Detect which cell encompasses the target text, then output its [x, y] center coordinate. 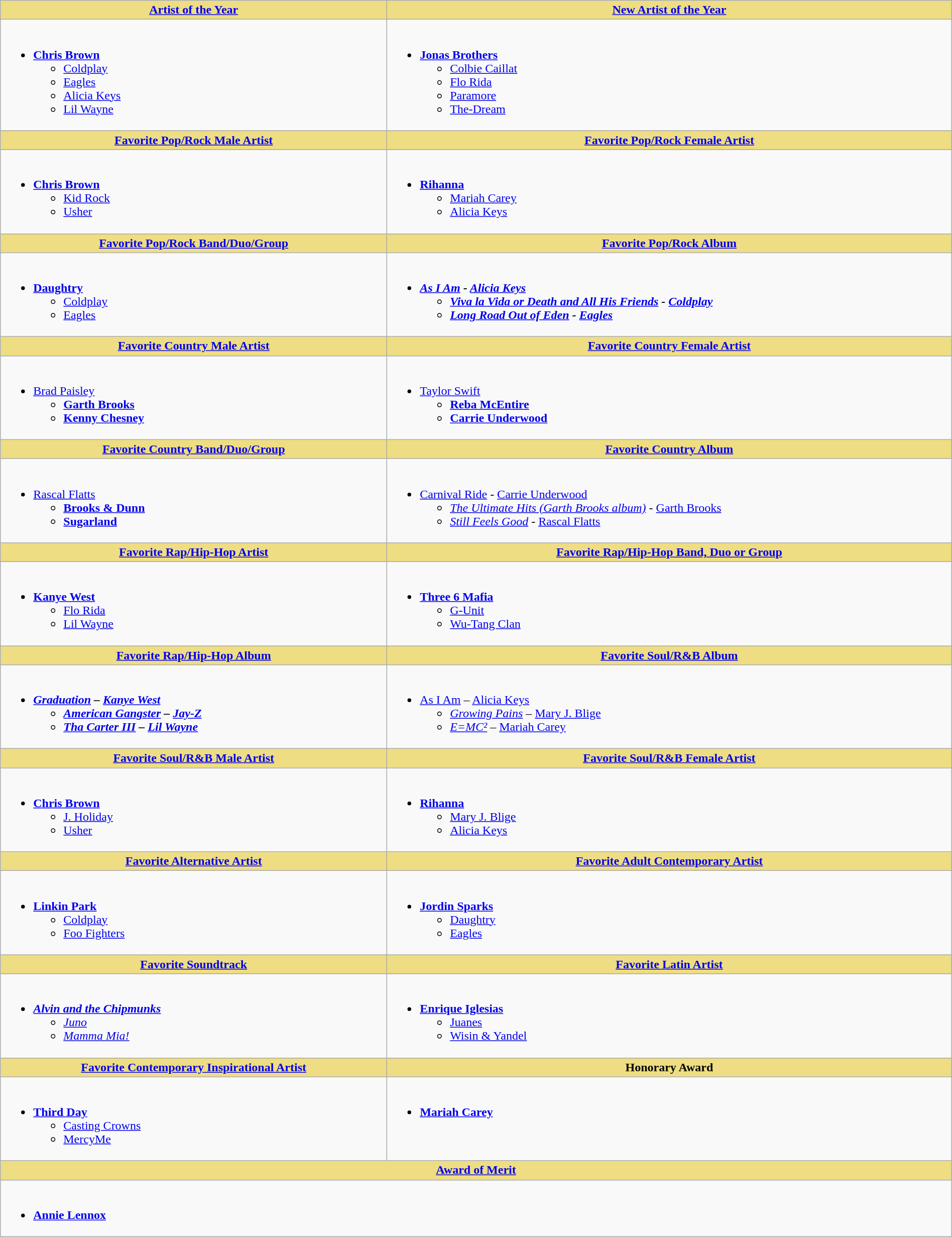
Award of Merit [476, 1170]
Jordin SparksDaughtryEagles [670, 913]
Favorite Pop/Rock Album [670, 243]
Favorite Adult Contemporary Artist [670, 861]
Favorite Alternative Artist [194, 861]
Brad PaisleyGarth BrooksKenny Chesney [194, 398]
Favorite Rap/Hip-Hop Album [194, 655]
Favorite Latin Artist [670, 964]
Favorite Country Band/Duo/Group [194, 449]
New Artist of the Year [670, 10]
RihannaMariah CareyAlicia Keys [670, 192]
Favorite Contemporary Inspirational Artist [194, 1067]
Jonas BrothersColbie CaillatFlo RidaParamoreThe-Dream [670, 75]
Favorite Rap/Hip-Hop Artist [194, 552]
Chris BrownJ. HolidayUsher [194, 810]
Artist of the Year [194, 10]
Chris BrownKid RockUsher [194, 192]
Carnival Ride - Carrie UnderwoodThe Ultimate Hits (Garth Brooks album) - Garth BrooksStill Feels Good - Rascal Flatts [670, 500]
Favorite Country Album [670, 449]
Favorite Country Female Artist [670, 346]
Kanye WestFlo RidaLil Wayne [194, 604]
Graduation – Kanye WestAmerican Gangster – Jay-ZTha Carter III – Lil Wayne [194, 707]
RihannaMary J. BligeAlicia Keys [670, 810]
Favorite Soundtrack [194, 964]
Mariah Carey [670, 1119]
Three 6 MafiaG-UnitWu-Tang Clan [670, 604]
Favorite Soul/R&B Album [670, 655]
Favorite Soul/R&B Male Artist [194, 758]
Alvin and the ChipmunksJunoMamma Mia! [194, 1016]
Annie Lennox [476, 1208]
Favorite Soul/R&B Female Artist [670, 758]
As I Am – Alicia KeysGrowing Pains – Mary J. BligeE=MC² – Mariah Carey [670, 707]
Favorite Pop/Rock Band/Duo/Group [194, 243]
Taylor SwiftReba McEntireCarrie Underwood [670, 398]
Enrique IglesiasJuanesWisin & Yandel [670, 1016]
Honorary Award [670, 1067]
Chris BrownColdplayEaglesAlicia KeysLil Wayne [194, 75]
DaughtryColdplayEagles [194, 294]
As I Am - Alicia KeysViva la Vida or Death and All His Friends - ColdplayLong Road Out of Eden - Eagles [670, 294]
Favorite Country Male Artist [194, 346]
Favorite Rap/Hip-Hop Band, Duo or Group [670, 552]
Third DayCasting CrownsMercyMe [194, 1119]
Rascal FlattsBrooks & DunnSugarland [194, 500]
Favorite Pop/Rock Male Artist [194, 140]
Favorite Pop/Rock Female Artist [670, 140]
Linkin ParkColdplayFoo Fighters [194, 913]
